Extract the [x, y] coordinate from the center of the cell holding the provided text.  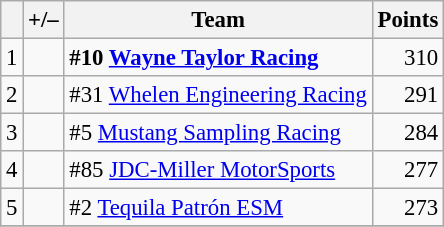
273 [408, 208]
#85 JDC-Miller MotorSports [218, 170]
#31 Whelen Engineering Racing [218, 95]
Points [408, 20]
310 [408, 58]
#5 Mustang Sampling Racing [218, 133]
Team [218, 20]
1 [12, 58]
5 [12, 208]
2 [12, 95]
#2 Tequila Patrón ESM [218, 208]
291 [408, 95]
#10 Wayne Taylor Racing [218, 58]
3 [12, 133]
277 [408, 170]
4 [12, 170]
+/– [44, 20]
284 [408, 133]
